Search for the cell housing the specified text and yield its (x, y) center coordinate. 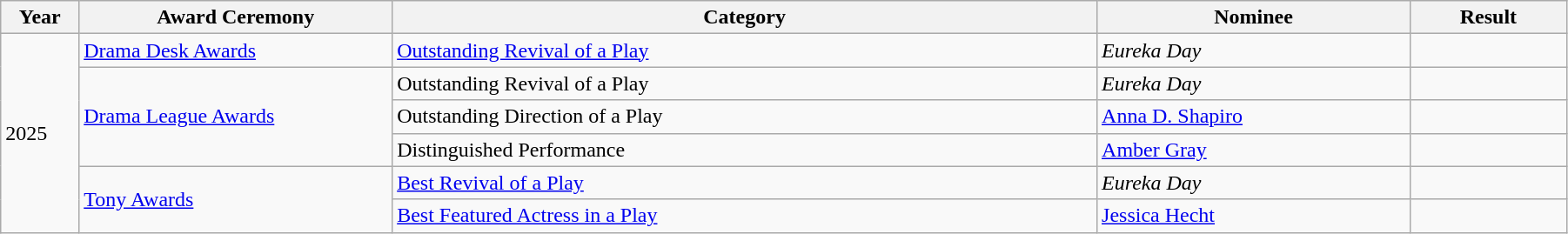
Award Ceremony (236, 17)
Best Revival of a Play (745, 183)
Anna D. Shapiro (1254, 117)
Amber Gray (1254, 150)
Outstanding Direction of a Play (745, 117)
Distinguished Performance (745, 150)
Category (745, 17)
Drama Desk Awards (236, 50)
Jessica Hecht (1254, 216)
Best Featured Actress in a Play (745, 216)
Year (40, 17)
Nominee (1254, 17)
Tony Awards (236, 199)
Drama League Awards (236, 117)
2025 (40, 133)
Result (1488, 17)
